Pinpoint the cell where the given text exists, returning its (x, y) midpoint coordinate. 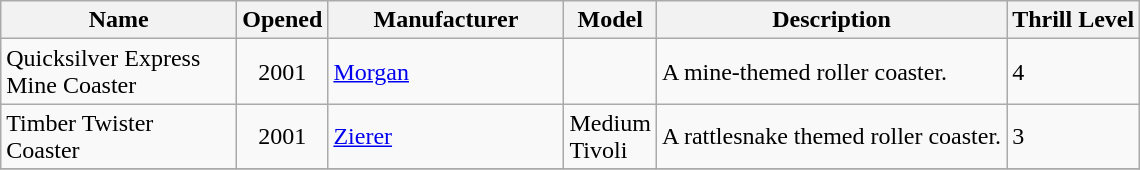
Medium Tivoli (610, 136)
3 (1074, 136)
Quicksilver Express Mine Coaster (119, 72)
Morgan (446, 72)
Thrill Level (1074, 20)
Opened (282, 20)
Name (119, 20)
Zierer (446, 136)
4 (1074, 72)
Manufacturer (446, 20)
Timber Twister Coaster (119, 136)
Model (610, 20)
Description (831, 20)
A rattlesnake themed roller coaster. (831, 136)
A mine-themed roller coaster. (831, 72)
